Determine the [x, y] coordinate at the center of the cell enclosing the given text.  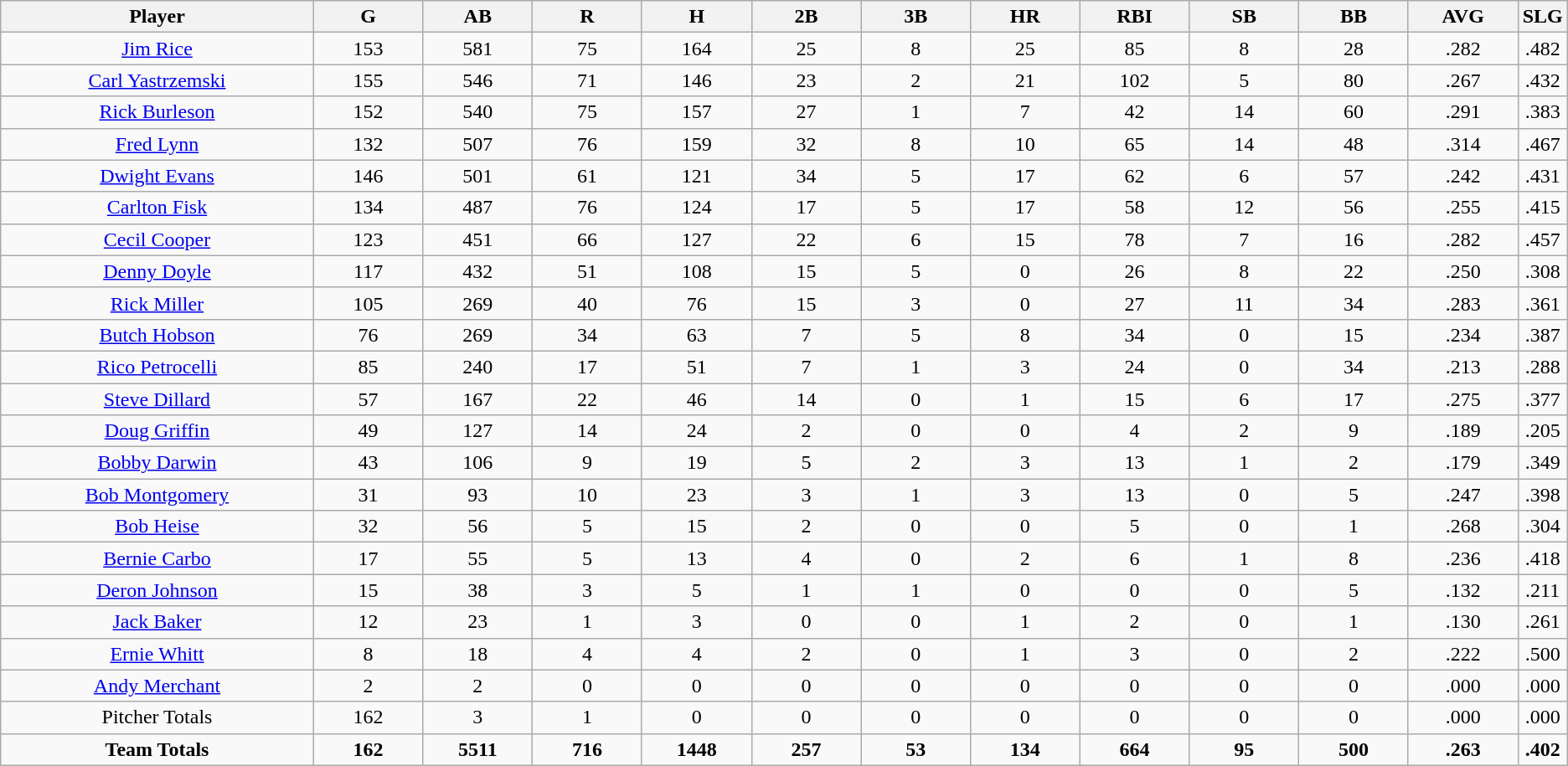
H [697, 17]
.361 [1543, 303]
500 [1354, 749]
.247 [1462, 495]
46 [697, 399]
80 [1354, 80]
AVG [1462, 17]
55 [477, 558]
105 [369, 303]
.255 [1462, 208]
.308 [1543, 271]
487 [477, 208]
581 [477, 49]
.387 [1543, 335]
38 [477, 590]
.132 [1462, 590]
RBI [1134, 17]
.250 [1462, 271]
Bernie Carbo [157, 558]
16 [1354, 239]
31 [369, 495]
540 [477, 112]
Carl Yastrzemski [157, 80]
95 [1245, 749]
.283 [1462, 303]
124 [697, 208]
121 [697, 176]
.205 [1543, 431]
78 [1134, 239]
.213 [1462, 367]
451 [477, 239]
Fred Lynn [157, 144]
HR [1025, 17]
58 [1134, 208]
1448 [697, 749]
.179 [1462, 463]
Rick Burleson [157, 112]
48 [1354, 144]
.377 [1543, 399]
Bobby Darwin [157, 463]
.234 [1462, 335]
Bob Montgomery [157, 495]
.263 [1462, 749]
152 [369, 112]
.211 [1543, 590]
Jim Rice [157, 49]
Pitcher Totals [157, 717]
Andy Merchant [157, 686]
507 [477, 144]
257 [806, 749]
.189 [1462, 431]
Carlton Fisk [157, 208]
SB [1245, 17]
49 [369, 431]
65 [1134, 144]
66 [588, 239]
Jack Baker [157, 622]
Ernie Whitt [157, 654]
.467 [1543, 144]
Bob Heise [157, 527]
Team Totals [157, 749]
.418 [1543, 558]
155 [369, 80]
AB [477, 17]
716 [588, 749]
.349 [1543, 463]
SLG [1543, 17]
R [588, 17]
.304 [1543, 527]
153 [369, 49]
106 [477, 463]
.242 [1462, 176]
.415 [1543, 208]
102 [1134, 80]
43 [369, 463]
2B [806, 17]
BB [1354, 17]
71 [588, 80]
546 [477, 80]
117 [369, 271]
Deron Johnson [157, 590]
501 [477, 176]
62 [1134, 176]
26 [1134, 271]
.383 [1543, 112]
Steve Dillard [157, 399]
167 [477, 399]
19 [697, 463]
Dwight Evans [157, 176]
40 [588, 303]
.288 [1543, 367]
.402 [1543, 749]
.268 [1462, 527]
18 [477, 654]
.431 [1543, 176]
G [369, 17]
123 [369, 239]
93 [477, 495]
.398 [1543, 495]
132 [369, 144]
432 [477, 271]
.267 [1462, 80]
Rico Petrocelli [157, 367]
664 [1134, 749]
Cecil Cooper [157, 239]
60 [1354, 112]
.275 [1462, 399]
Denny Doyle [157, 271]
Player [157, 17]
.222 [1462, 654]
53 [916, 749]
.291 [1462, 112]
Rick Miller [157, 303]
.314 [1462, 144]
108 [697, 271]
.500 [1543, 654]
Doug Griffin [157, 431]
159 [697, 144]
.236 [1462, 558]
157 [697, 112]
42 [1134, 112]
.432 [1543, 80]
3B [916, 17]
21 [1025, 80]
28 [1354, 49]
240 [477, 367]
Butch Hobson [157, 335]
11 [1245, 303]
5511 [477, 749]
164 [697, 49]
.457 [1543, 239]
63 [697, 335]
.482 [1543, 49]
.130 [1462, 622]
61 [588, 176]
.261 [1543, 622]
